Pinpoint the cell where the given text exists, returning its [X, Y] midpoint coordinate. 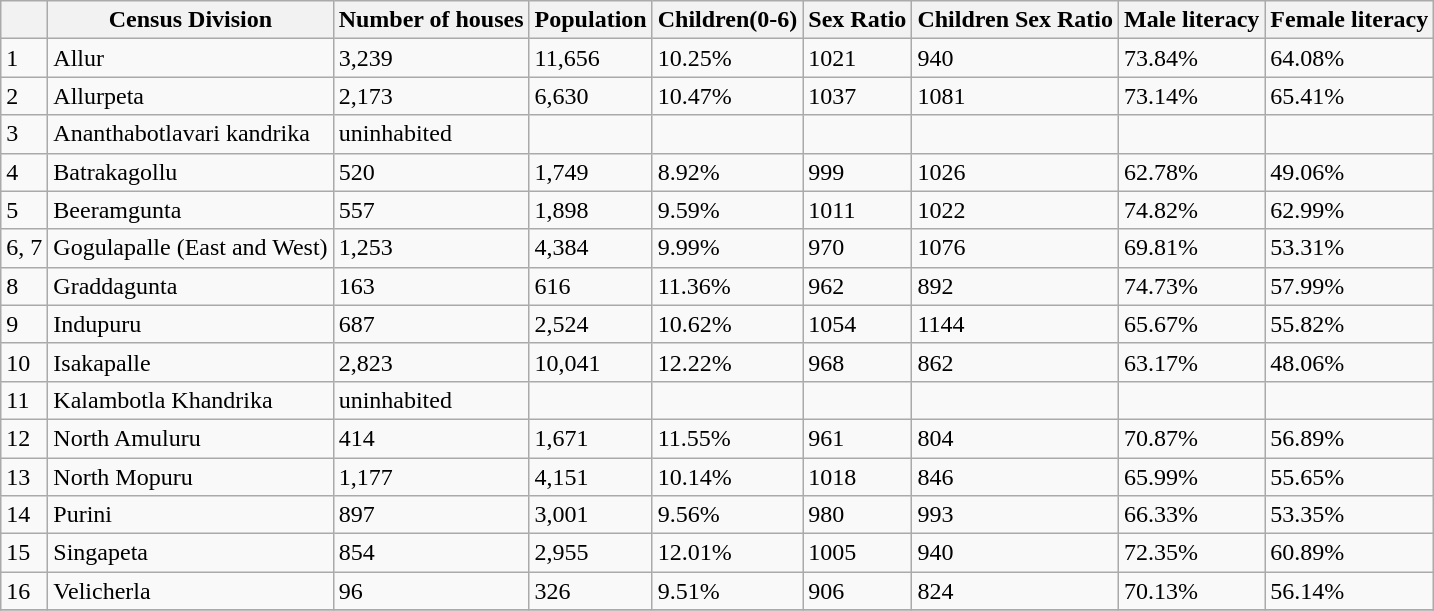
326 [590, 591]
Census Division [190, 20]
11,656 [590, 58]
Ananthabotlavari kandrika [190, 134]
1144 [1016, 324]
1037 [858, 96]
49.06% [1350, 172]
65.41% [1350, 96]
9.99% [728, 248]
62.99% [1350, 210]
8 [24, 286]
10.14% [728, 477]
Population [590, 20]
4 [24, 172]
Purini [190, 515]
Sex Ratio [858, 20]
12 [24, 438]
6, 7 [24, 248]
11.36% [728, 286]
Allurpeta [190, 96]
1081 [1016, 96]
53.35% [1350, 515]
2,955 [590, 553]
66.33% [1192, 515]
862 [1016, 362]
53.31% [1350, 248]
13 [24, 477]
14 [24, 515]
74.73% [1192, 286]
9.59% [728, 210]
5 [24, 210]
69.81% [1192, 248]
11.55% [728, 438]
10.62% [728, 324]
73.84% [1192, 58]
3 [24, 134]
1005 [858, 553]
6,630 [590, 96]
Children Sex Ratio [1016, 20]
824 [1016, 591]
846 [1016, 477]
962 [858, 286]
55.82% [1350, 324]
1,177 [431, 477]
10.25% [728, 58]
Beeramgunta [190, 210]
687 [431, 324]
557 [431, 210]
55.65% [1350, 477]
Batrakagollu [190, 172]
1011 [858, 210]
616 [590, 286]
56.14% [1350, 591]
15 [24, 553]
2 [24, 96]
10.47% [728, 96]
1,671 [590, 438]
Indupuru [190, 324]
57.99% [1350, 286]
60.89% [1350, 553]
961 [858, 438]
2,524 [590, 324]
414 [431, 438]
North Mopuru [190, 477]
9.51% [728, 591]
70.13% [1192, 591]
2,823 [431, 362]
1,898 [590, 210]
Female literacy [1350, 20]
3,001 [590, 515]
63.17% [1192, 362]
65.99% [1192, 477]
70.87% [1192, 438]
4,384 [590, 248]
10,041 [590, 362]
906 [858, 591]
980 [858, 515]
Isakapalle [190, 362]
72.35% [1192, 553]
163 [431, 286]
48.06% [1350, 362]
Kalambotla Khandrika [190, 400]
3,239 [431, 58]
12.01% [728, 553]
Number of houses [431, 20]
Male literacy [1192, 20]
11 [24, 400]
1022 [1016, 210]
Singapeta [190, 553]
Gogulapalle (East and West) [190, 248]
74.82% [1192, 210]
968 [858, 362]
1,749 [590, 172]
999 [858, 172]
65.67% [1192, 324]
73.14% [1192, 96]
520 [431, 172]
64.08% [1350, 58]
993 [1016, 515]
9 [24, 324]
1 [24, 58]
Graddagunta [190, 286]
970 [858, 248]
1054 [858, 324]
Velicherla [190, 591]
12.22% [728, 362]
8.92% [728, 172]
892 [1016, 286]
2,173 [431, 96]
1021 [858, 58]
Children(0-6) [728, 20]
854 [431, 553]
4,151 [590, 477]
Allur [190, 58]
16 [24, 591]
62.78% [1192, 172]
1076 [1016, 248]
96 [431, 591]
9.56% [728, 515]
56.89% [1350, 438]
1018 [858, 477]
1,253 [431, 248]
1026 [1016, 172]
10 [24, 362]
804 [1016, 438]
North Amuluru [190, 438]
897 [431, 515]
